For the text-containing cell, return its midpoint in [x, y] coordinate format. 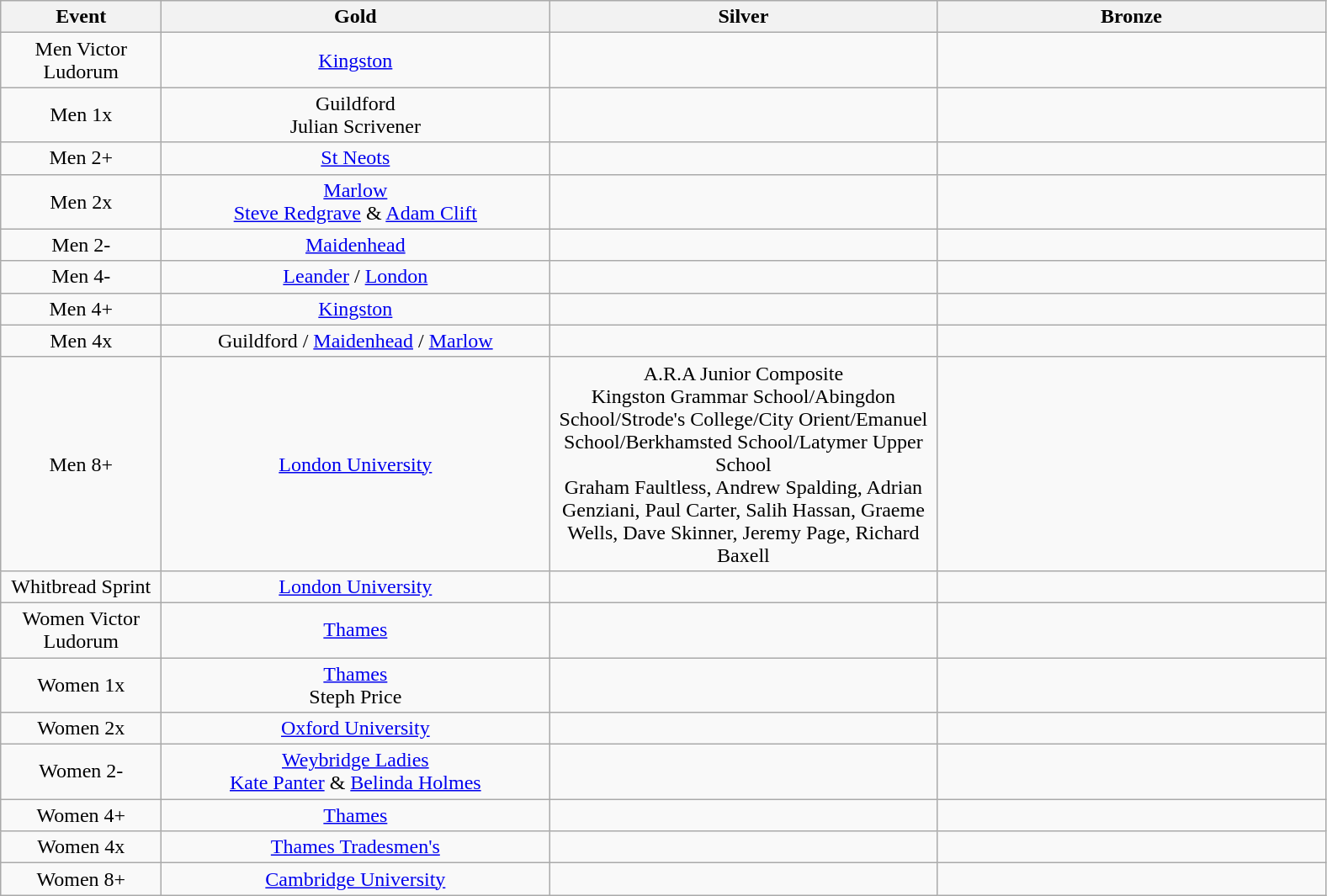
Thames Steph Price [355, 685]
Women 1x [81, 685]
Women 8+ [81, 879]
Men 2x [81, 202]
Thames Tradesmen's [355, 847]
Women Victor Ludorum [81, 629]
Bronze [1131, 17]
MarlowSteve Redgrave & Adam Clift [355, 202]
Guildford Julian Scrivener [355, 114]
Men 4x [81, 341]
Silver [744, 17]
Whitbread Sprint [81, 586]
Men 1x [81, 114]
Oxford University [355, 729]
Men 4+ [81, 309]
Women 2- [81, 772]
Men 4- [81, 277]
Men 2- [81, 245]
Event [81, 17]
Gold [355, 17]
Weybridge LadiesKate Panter & Belinda Holmes [355, 772]
Women 4+ [81, 815]
Guildford / Maidenhead / Marlow [355, 341]
Men 8+ [81, 464]
St Neots [355, 158]
Men Victor Ludorum [81, 61]
Women 2x [81, 729]
Cambridge University [355, 879]
Women 4x [81, 847]
Men 2+ [81, 158]
Maidenhead [355, 245]
Leander / London [355, 277]
